Search for the cell housing the specified text and yield its [X, Y] center coordinate. 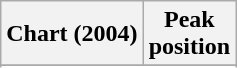
Chart (2004) [72, 34]
Peakposition [189, 34]
